Identify which cell holds the provided text, then report its [X, Y] central coordinate. 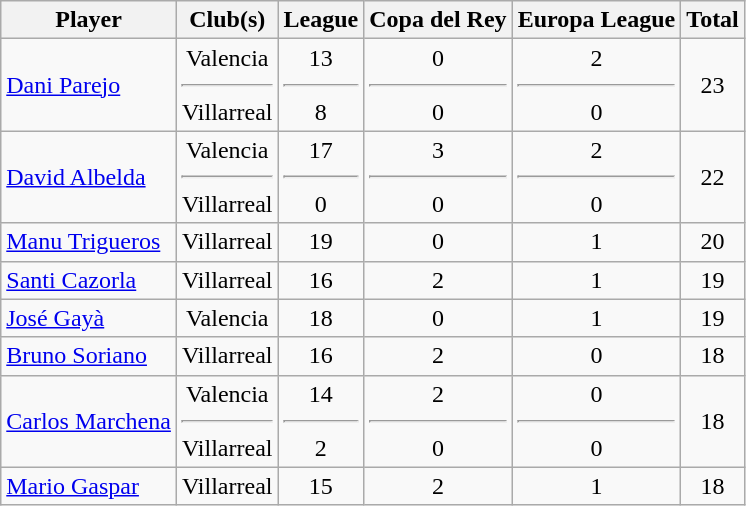
142 [321, 421]
Mario Gaspar [89, 486]
Copa del Rey [438, 20]
Europa League [596, 20]
Dani Parejo [89, 85]
Player [89, 20]
23 [713, 85]
Carlos Marchena [89, 421]
170 [321, 177]
Santi Cazorla [89, 280]
League [321, 20]
22 [713, 177]
David Albelda [89, 177]
Valencia [227, 318]
Manu Trigueros [89, 242]
Bruno Soriano [89, 356]
15 [321, 486]
138 [321, 85]
30 [438, 177]
Club(s) [227, 20]
Total [713, 20]
José Gayà [89, 318]
